For the text-containing cell, return its midpoint in (x, y) coordinate format. 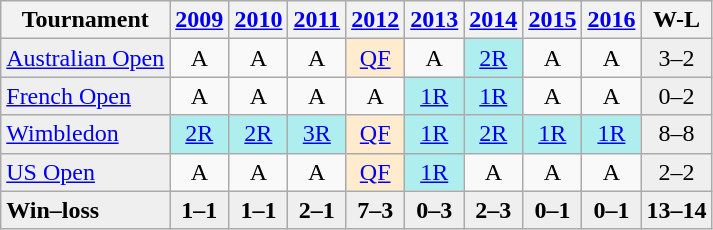
2–1 (317, 210)
W-L (676, 20)
3R (317, 134)
2014 (494, 20)
US Open (86, 172)
2009 (200, 20)
2015 (552, 20)
Win–loss (86, 210)
2–2 (676, 172)
2012 (376, 20)
13–14 (676, 210)
Australian Open (86, 58)
0–3 (434, 210)
2010 (258, 20)
2011 (317, 20)
0–2 (676, 96)
2016 (612, 20)
2013 (434, 20)
3–2 (676, 58)
French Open (86, 96)
7–3 (376, 210)
8–8 (676, 134)
Tournament (86, 20)
Wimbledon (86, 134)
2–3 (494, 210)
